Extract the [X, Y] coordinate from the center of the cell holding the provided text.  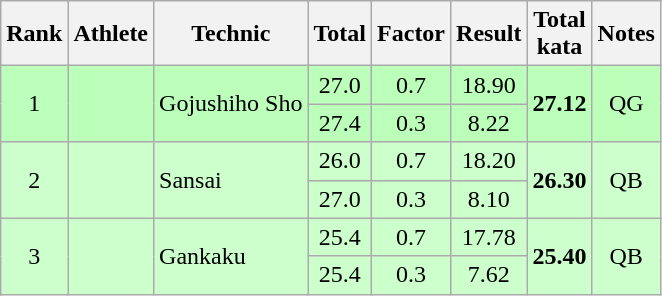
Rank [34, 34]
27.12 [560, 104]
Result [489, 34]
26.0 [340, 161]
Sansai [231, 180]
8.10 [489, 199]
27.4 [340, 123]
Gojushiho Sho [231, 104]
3 [34, 256]
18.20 [489, 161]
QG [626, 104]
Factor [412, 34]
Gankaku [231, 256]
25.40 [560, 256]
18.90 [489, 85]
Totalkata [560, 34]
Total [340, 34]
Athlete [111, 34]
17.78 [489, 237]
2 [34, 180]
Technic [231, 34]
7.62 [489, 275]
Notes [626, 34]
1 [34, 104]
26.30 [560, 180]
8.22 [489, 123]
